Capture the cell that displays the provided text and extract its [x, y] central coordinate. 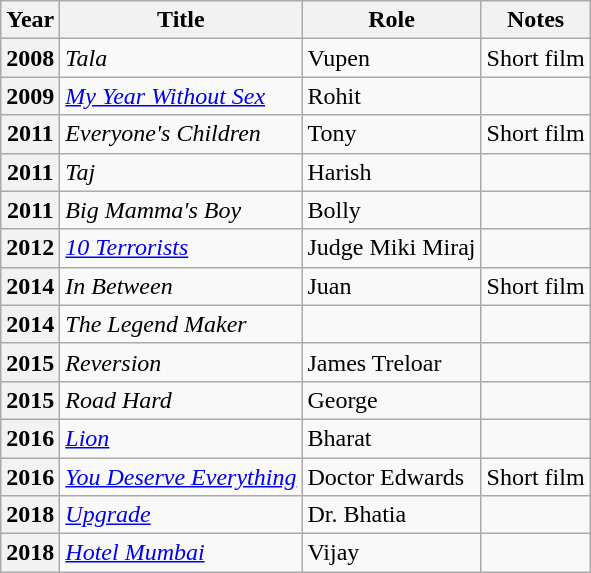
Notes [536, 20]
Tony [392, 134]
James Treloar [392, 362]
Road Hard [181, 400]
Title [181, 20]
Juan [392, 286]
Role [392, 20]
Tala [181, 58]
Vijay [392, 553]
2009 [30, 96]
Lion [181, 438]
2008 [30, 58]
Bolly [392, 210]
10 Terrorists [181, 248]
Upgrade [181, 515]
Judge Miki Miraj [392, 248]
George [392, 400]
Vupen [392, 58]
Year [30, 20]
Reversion [181, 362]
2012 [30, 248]
Big Mamma's Boy [181, 210]
Taj [181, 172]
You Deserve Everything [181, 477]
In Between [181, 286]
My Year Without Sex [181, 96]
Everyone's Children [181, 134]
Doctor Edwards [392, 477]
Dr. Bhatia [392, 515]
Harish [392, 172]
Rohit [392, 96]
The Legend Maker [181, 324]
Hotel Mumbai [181, 553]
Bharat [392, 438]
